Return [x, y] of the center of cell containing provided text 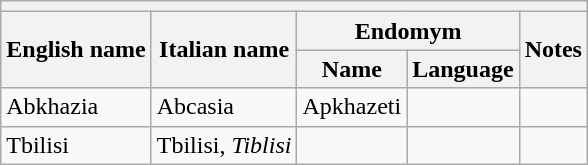
Notes [553, 50]
Abcasia [224, 107]
Italian name [224, 50]
Tbilisi [76, 145]
Language [463, 69]
Endomym [408, 31]
Name [352, 69]
Abkhazia [76, 107]
Apkhazeti [352, 107]
Tbilisi, Tiblisi [224, 145]
English name [76, 50]
